From the cell containing the given text, extract its center point as [x, y] coordinate. 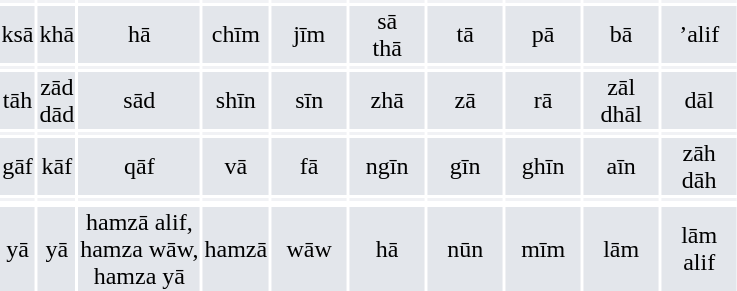
ngīn [388, 166]
zāldhāl [622, 100]
’alif [700, 34]
jīm [310, 34]
khā [57, 34]
gīn [466, 166]
shīn [236, 100]
kāf [57, 166]
qāf [140, 166]
sīn [310, 100]
lām [622, 249]
rā [544, 100]
dāl [700, 100]
hamzā [236, 249]
zāh dāh [700, 166]
zāddād [57, 100]
aīn [622, 166]
tāh [18, 100]
zā [466, 100]
ksā [18, 34]
sād [140, 100]
zhā [388, 100]
fā [310, 166]
pā [544, 34]
sā thā [388, 34]
bā [622, 34]
mīm [544, 249]
chīm [236, 34]
ghīn [544, 166]
wāw [310, 249]
nūn [466, 249]
hamzā alif,hamza wāw,hamza yā [140, 249]
gāf [18, 166]
lām alif [700, 249]
vā [236, 166]
tā [466, 34]
